Identify which cell holds the provided text, then report its (x, y) central coordinate. 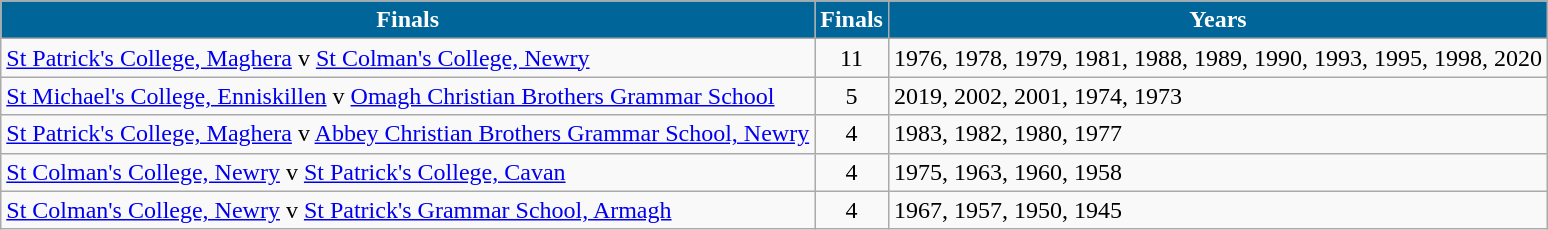
Years (1218, 20)
St Colman's College, Newry v St Patrick's Grammar School, Armagh (408, 210)
2019, 2002, 2001, 1974, 1973 (1218, 96)
1983, 1982, 1980, 1977 (1218, 134)
1967, 1957, 1950, 1945 (1218, 210)
St Patrick's College, Maghera v St Colman's College, Newry (408, 58)
St Colman's College, Newry v St Patrick's College, Cavan (408, 172)
1976, 1978, 1979, 1981, 1988, 1989, 1990, 1993, 1995, 1998, 2020 (1218, 58)
St Patrick's College, Maghera v Abbey Christian Brothers Grammar School, Newry (408, 134)
11 (852, 58)
1975, 1963, 1960, 1958 (1218, 172)
St Michael's College, Enniskillen v Omagh Christian Brothers Grammar School (408, 96)
5 (852, 96)
